Identify which cell holds the provided text, then report its (X, Y) central coordinate. 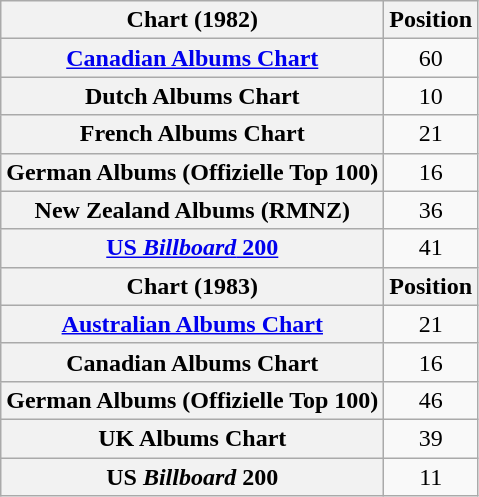
New Zealand Albums (RMNZ) (192, 210)
Chart (1982) (192, 20)
10 (431, 96)
41 (431, 248)
UK Albums Chart (192, 438)
11 (431, 477)
Chart (1983) (192, 286)
Australian Albums Chart (192, 324)
36 (431, 210)
60 (431, 58)
46 (431, 400)
French Albums Chart (192, 134)
39 (431, 438)
Dutch Albums Chart (192, 96)
